Extract the [X, Y] coordinate from the center of the cell holding the provided text.  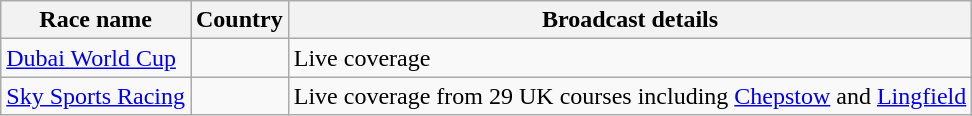
Dubai World Cup [96, 58]
Broadcast details [630, 20]
Live coverage [630, 58]
Live coverage from 29 UK courses including Chepstow and Lingfield [630, 96]
Country [239, 20]
Sky Sports Racing [96, 96]
Race name [96, 20]
